Determine the [x, y] coordinate at the center of the cell enclosing the given text.  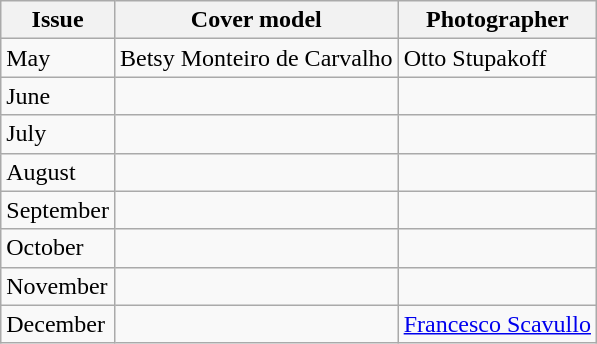
October [58, 248]
Betsy Monteiro de Carvalho [256, 58]
May [58, 58]
June [58, 96]
Issue [58, 20]
Photographer [497, 20]
December [58, 324]
Otto Stupakoff [497, 58]
August [58, 172]
July [58, 134]
Francesco Scavullo [497, 324]
Cover model [256, 20]
November [58, 286]
September [58, 210]
